Locate the cell with the specified text and output its [x, y] center coordinate. 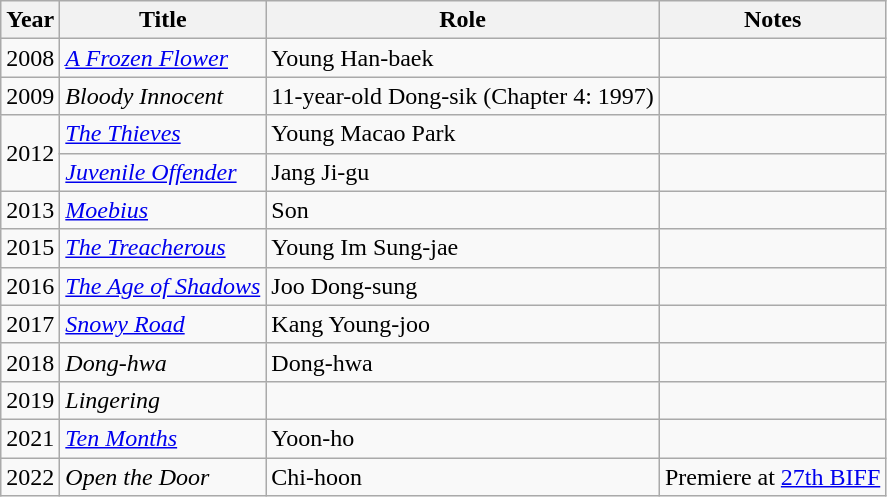
Bloody Innocent [163, 96]
Moebius [163, 210]
Snowy Road [163, 324]
Year [30, 20]
11-year-old Dong-sik (Chapter 4: 1997) [463, 96]
Joo Dong-sung [463, 286]
Young Han-baek [463, 58]
2009 [30, 96]
Yoon-ho [463, 438]
2013 [30, 210]
Young Im Sung-jae [463, 248]
The Thieves [163, 134]
Son [463, 210]
2019 [30, 400]
Young Macao Park [463, 134]
Chi-hoon [463, 477]
2012 [30, 153]
2015 [30, 248]
Ten Months [163, 438]
2016 [30, 286]
Title [163, 20]
Kang Young-joo [463, 324]
Jang Ji-gu [463, 172]
A Frozen Flower [163, 58]
Premiere at 27th BIFF [772, 477]
The Age of Shadows [163, 286]
Juvenile Offender [163, 172]
Open the Door [163, 477]
Role [463, 20]
2021 [30, 438]
2018 [30, 362]
2017 [30, 324]
The Treacherous [163, 248]
Notes [772, 20]
Lingering [163, 400]
2022 [30, 477]
2008 [30, 58]
